Detect which cell encompasses the target text, then output its [X, Y] center coordinate. 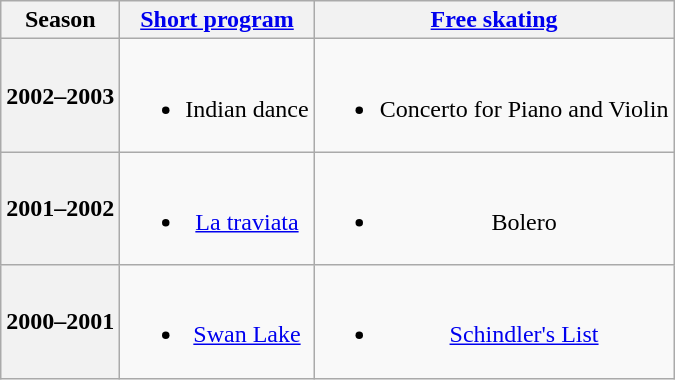
2000–2001 [60, 322]
Indian dance [217, 96]
Concerto for Piano and Violin [494, 96]
La traviata [217, 208]
Free skating [494, 20]
Swan Lake [217, 322]
Bolero [494, 208]
2002–2003 [60, 96]
2001–2002 [60, 208]
Short program [217, 20]
Schindler's List [494, 322]
Season [60, 20]
